Find where the given text appears and provide that cell's center as [X, Y] coordinate. 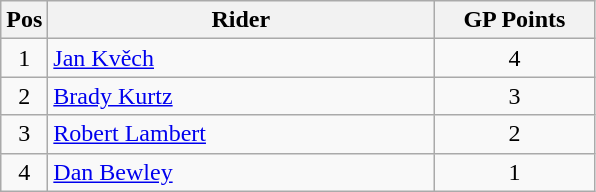
Rider [241, 20]
Brady Kurtz [241, 96]
Pos [24, 20]
Jan Kvěch [241, 58]
Robert Lambert [241, 134]
Dan Bewley [241, 172]
GP Points [514, 20]
